From the cell containing the given text, extract its center point as [X, Y] coordinate. 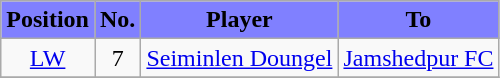
Seiminlen Doungel [240, 58]
Position [48, 20]
7 [117, 58]
LW [48, 58]
Jamshedpur FC [418, 58]
No. [117, 20]
Player [240, 20]
To [418, 20]
